Detect which cell encompasses the target text, then output its (x, y) center coordinate. 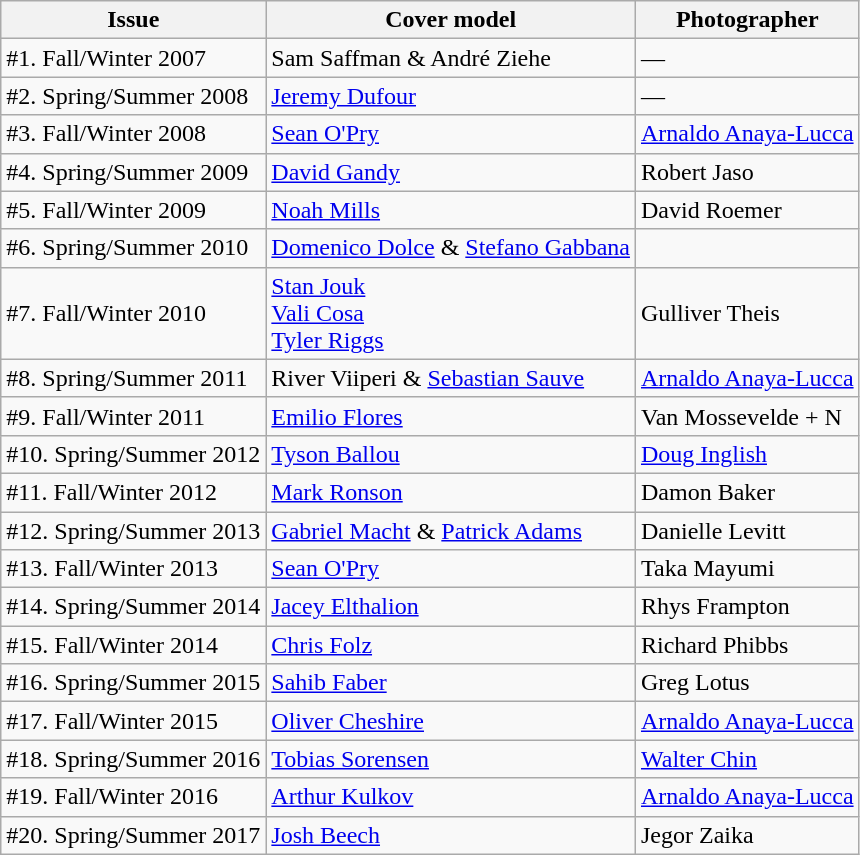
Gulliver Theis (747, 313)
#16. Spring/Summer 2015 (134, 683)
Domenico Dolce & Stefano Gabbana (451, 248)
#4. Spring/Summer 2009 (134, 172)
David Roemer (747, 210)
#6. Spring/Summer 2010 (134, 248)
Rhys Frampton (747, 607)
Jeremy Dufour (451, 96)
#8. Spring/Summer 2011 (134, 378)
Chris Folz (451, 645)
Danielle Levitt (747, 531)
#9. Fall/Winter 2011 (134, 416)
#19. Fall/Winter 2016 (134, 797)
#12. Spring/Summer 2013 (134, 531)
#13. Fall/Winter 2013 (134, 569)
Noah Mills (451, 210)
#7. Fall/Winter 2010 (134, 313)
Emilio Flores (451, 416)
Arthur Kulkov (451, 797)
Damon Baker (747, 492)
Tobias Sorensen (451, 759)
#11. Fall/Winter 2012 (134, 492)
Stan JoukVali CosaTyler Riggs (451, 313)
Sam Saffman & André Ziehe (451, 58)
Oliver Cheshire (451, 721)
#1. Fall/Winter 2007 (134, 58)
Cover model (451, 20)
Mark Ronson (451, 492)
Robert Jaso (747, 172)
#10. Spring/Summer 2012 (134, 454)
#15. Fall/Winter 2014 (134, 645)
Greg Lotus (747, 683)
#2. Spring/Summer 2008 (134, 96)
Taka Mayumi (747, 569)
Walter Chin (747, 759)
Gabriel Macht & Patrick Adams (451, 531)
River Viiperi & Sebastian Sauve (451, 378)
#17. Fall/Winter 2015 (134, 721)
#18. Spring/Summer 2016 (134, 759)
#3. Fall/Winter 2008 (134, 134)
Jacey Elthalion (451, 607)
Doug Inglish (747, 454)
Issue (134, 20)
Richard Phibbs (747, 645)
Photographer (747, 20)
#5. Fall/Winter 2009 (134, 210)
#14. Spring/Summer 2014 (134, 607)
Tyson Ballou (451, 454)
Josh Beech (451, 835)
Jegor Zaika (747, 835)
David Gandy (451, 172)
#20. Spring/Summer 2017 (134, 835)
Van Mossevelde + N (747, 416)
Sahib Faber (451, 683)
